Scan for the cell matching the given text and deliver its (x, y) coordinate at center. 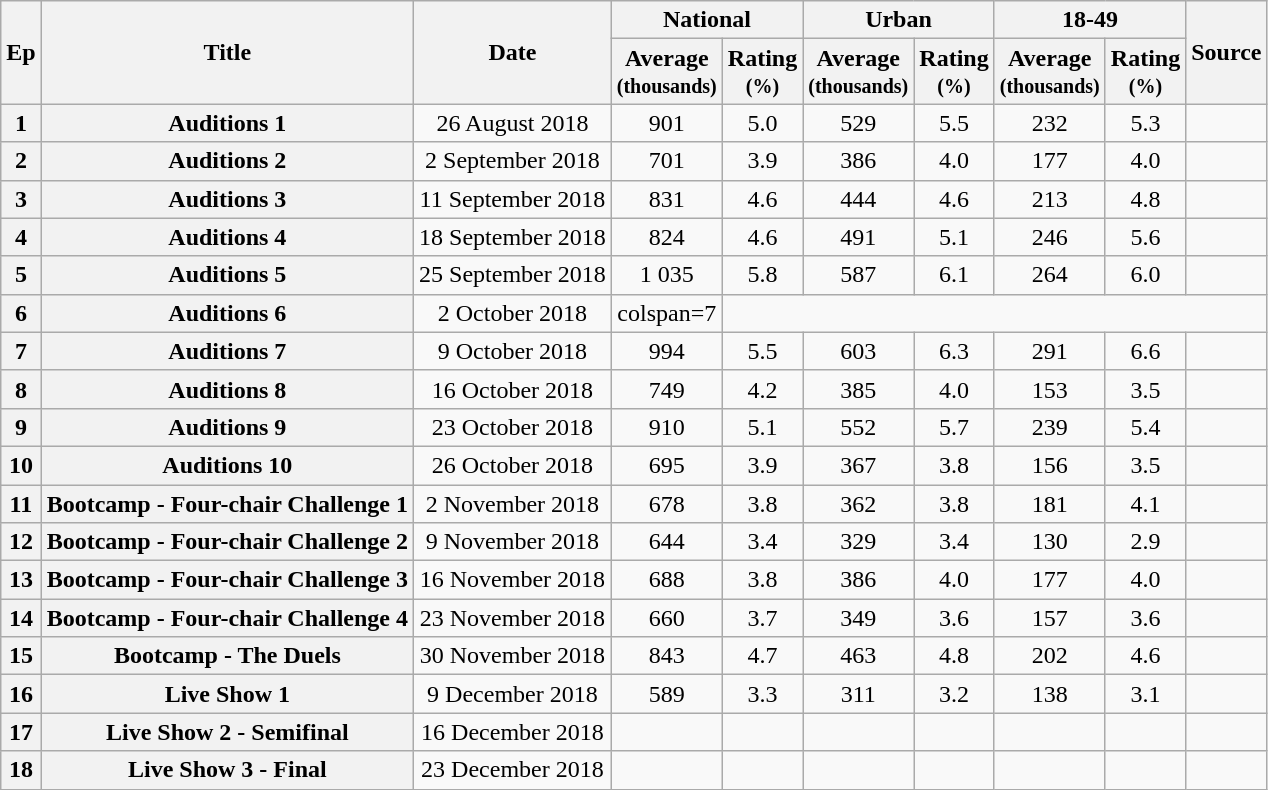
18-49 (1090, 20)
156 (1050, 465)
Auditions 2 (227, 161)
Bootcamp - Four-chair Challenge 1 (227, 503)
6.3 (954, 351)
7 (21, 351)
349 (858, 618)
3.7 (762, 618)
5.0 (762, 123)
17 (21, 732)
Date (513, 52)
4.1 (1145, 503)
6.0 (1145, 275)
5.3 (1145, 123)
5.6 (1145, 237)
239 (1050, 427)
9 December 2018 (513, 694)
9 November 2018 (513, 542)
994 (666, 351)
701 (666, 161)
16 (21, 694)
12 (21, 542)
181 (1050, 503)
Auditions 8 (227, 389)
11 (21, 503)
Bootcamp - The Duels (227, 656)
16 October 2018 (513, 389)
Source (1226, 52)
18 September 2018 (513, 237)
329 (858, 542)
213 (1050, 199)
589 (666, 694)
291 (1050, 351)
603 (858, 351)
3.1 (1145, 694)
26 October 2018 (513, 465)
5.8 (762, 275)
10 (21, 465)
30 November 2018 (513, 656)
552 (858, 427)
23 October 2018 (513, 427)
Live Show 3 - Final (227, 770)
6 (21, 313)
385 (858, 389)
2 October 2018 (513, 313)
5.4 (1145, 427)
Bootcamp - Four-chair Challenge 3 (227, 580)
444 (858, 199)
2 November 2018 (513, 503)
14 (21, 618)
843 (666, 656)
9 October 2018 (513, 351)
2 September 2018 (513, 161)
157 (1050, 618)
362 (858, 503)
5.7 (954, 427)
1 035 (666, 275)
Ep (21, 52)
Bootcamp - Four-chair Challenge 4 (227, 618)
23 December 2018 (513, 770)
23 November 2018 (513, 618)
749 (666, 389)
9 (21, 427)
587 (858, 275)
4.7 (762, 656)
Title (227, 52)
15 (21, 656)
National (706, 20)
463 (858, 656)
6.6 (1145, 351)
1 (21, 123)
529 (858, 123)
153 (1050, 389)
16 November 2018 (513, 580)
232 (1050, 123)
Urban (898, 20)
Auditions 4 (227, 237)
8 (21, 389)
16 December 2018 (513, 732)
4.2 (762, 389)
367 (858, 465)
695 (666, 465)
Auditions 9 (227, 427)
Auditions 6 (227, 313)
colspan=7 (666, 313)
3.3 (762, 694)
18 (21, 770)
138 (1050, 694)
Auditions 3 (227, 199)
Auditions 10 (227, 465)
831 (666, 199)
688 (666, 580)
11 September 2018 (513, 199)
3 (21, 199)
246 (1050, 237)
2.9 (1145, 542)
25 September 2018 (513, 275)
Auditions 7 (227, 351)
311 (858, 694)
Bootcamp - Four-chair Challenge 2 (227, 542)
491 (858, 237)
Live Show 1 (227, 694)
660 (666, 618)
678 (666, 503)
910 (666, 427)
3.2 (954, 694)
5 (21, 275)
202 (1050, 656)
824 (666, 237)
130 (1050, 542)
6.1 (954, 275)
264 (1050, 275)
Auditions 5 (227, 275)
644 (666, 542)
4 (21, 237)
2 (21, 161)
13 (21, 580)
26 August 2018 (513, 123)
Live Show 2 - Semifinal (227, 732)
901 (666, 123)
Auditions 1 (227, 123)
